Provide the (X, Y) coordinate of the cell's center where the given text is located.  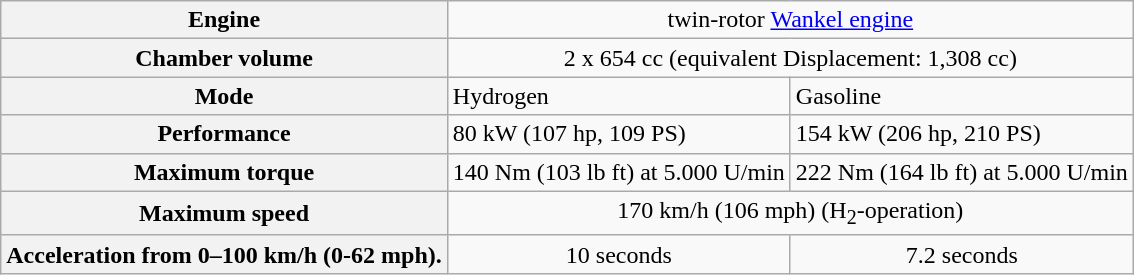
170 km/h (106 mph) (H2-operation) (790, 213)
Mode (224, 96)
7.2 seconds (962, 254)
Gasoline (962, 96)
twin-rotor Wankel engine (790, 20)
2 x 654 cc (equivalent Displacement: 1,308 cc) (790, 58)
140 Nm (103 lb ft) at 5.000 U/min (618, 172)
Hydrogen (618, 96)
154 kW (206 hp, 210 PS) (962, 134)
10 seconds (618, 254)
Performance (224, 134)
Acceleration from 0–100 km/h (0-62 mph). (224, 254)
Maximum torque (224, 172)
80 kW (107 hp, 109 PS) (618, 134)
Chamber volume (224, 58)
222 Nm (164 lb ft) at 5.000 U/min (962, 172)
Engine (224, 20)
Maximum speed (224, 213)
